Return [x, y] of the center of cell containing provided text 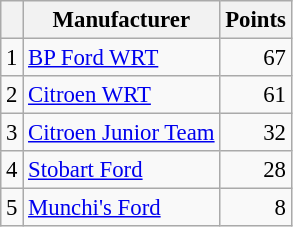
32 [256, 133]
Citroen WRT [122, 95]
8 [256, 208]
1 [12, 58]
BP Ford WRT [122, 58]
Munchi's Ford [122, 208]
Points [256, 20]
5 [12, 208]
Manufacturer [122, 20]
28 [256, 170]
67 [256, 58]
3 [12, 133]
Citroen Junior Team [122, 133]
2 [12, 95]
61 [256, 95]
Stobart Ford [122, 170]
4 [12, 170]
